From the cell containing the given text, extract its center point as (x, y) coordinate. 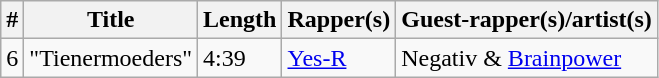
Title (111, 20)
Length (240, 20)
Yes-R (339, 58)
Guest-rapper(s)/artist(s) (527, 20)
# (12, 20)
4:39 (240, 58)
6 (12, 58)
Rapper(s) (339, 20)
Negativ & Brainpower (527, 58)
"Tienermoeders" (111, 58)
